For the text-containing cell, return its midpoint in [x, y] coordinate format. 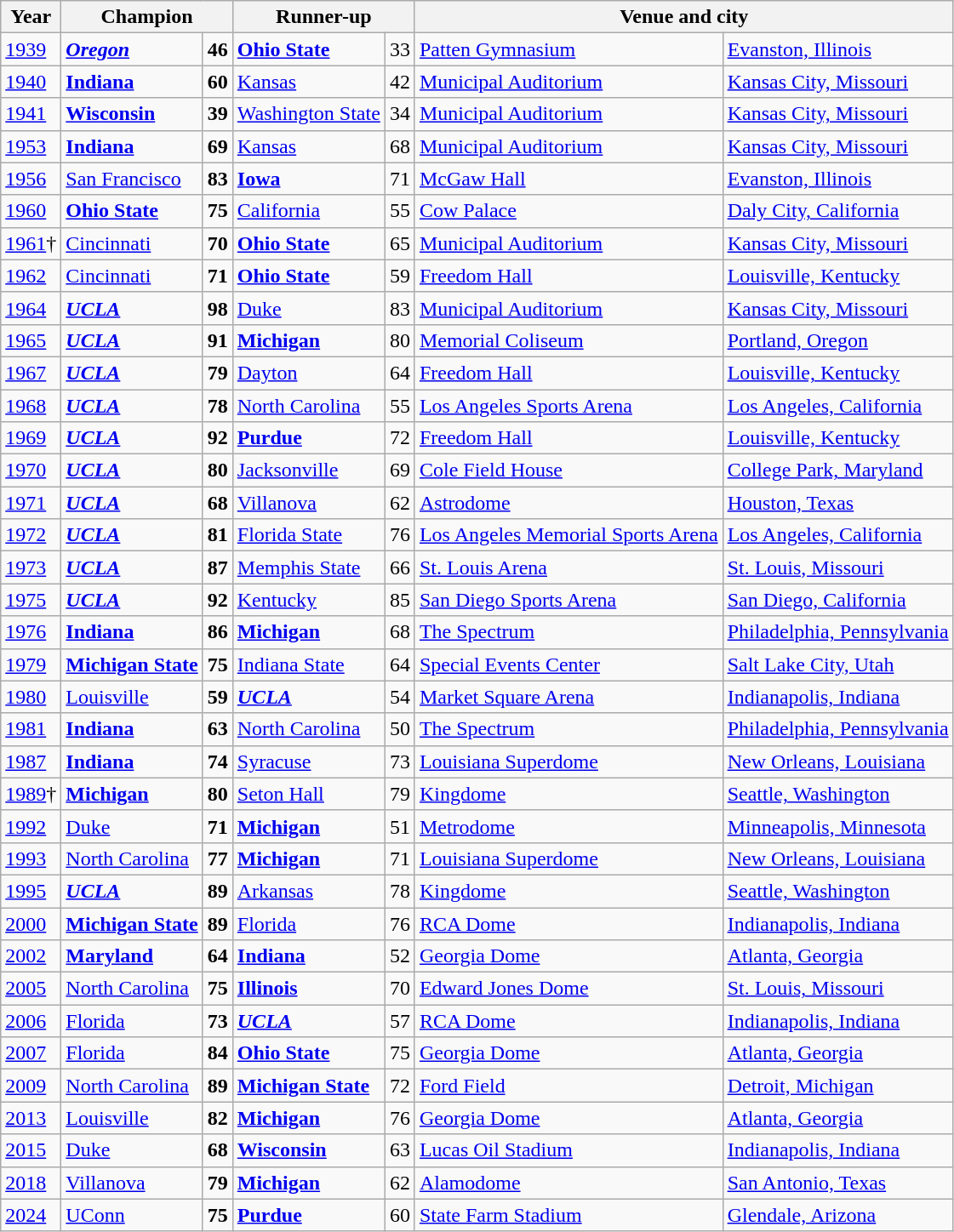
Cole Field House [568, 471]
1939 [31, 49]
Los Angeles Memorial Sports Arena [568, 535]
2018 [31, 1183]
1975 [31, 600]
51 [400, 826]
42 [400, 82]
91 [218, 340]
2006 [31, 1021]
1967 [31, 373]
Alamodome [568, 1183]
2007 [31, 1053]
Venue and city [684, 17]
39 [218, 114]
54 [400, 697]
Oregon [132, 49]
87 [218, 568]
1995 [31, 891]
Memorial Coliseum [568, 340]
Edward Jones Dome [568, 989]
1940 [31, 82]
Ford Field [568, 1086]
Detroit, Michigan [837, 1086]
1989† [31, 794]
2002 [31, 956]
52 [400, 956]
1973 [31, 568]
Indiana State [308, 664]
1987 [31, 761]
1972 [31, 535]
1992 [31, 826]
Astrodome [568, 503]
1979 [31, 664]
1961† [31, 243]
2013 [31, 1118]
Metrodome [568, 826]
2024 [31, 1215]
Runner-up [323, 17]
1980 [31, 697]
UConn [132, 1215]
2015 [31, 1150]
1971 [31, 503]
St. Louis Arena [568, 568]
Kentucky [308, 600]
San Antonio, Texas [837, 1183]
1964 [31, 308]
Daly City, California [837, 211]
1956 [31, 179]
San Francisco [132, 179]
1993 [31, 858]
Houston, Texas [837, 503]
1969 [31, 438]
1941 [31, 114]
College Park, Maryland [837, 471]
1981 [31, 729]
1968 [31, 406]
85 [400, 600]
2005 [31, 989]
Cow Palace [568, 211]
46 [218, 49]
San Diego, California [837, 600]
1962 [31, 276]
Lucas Oil Stadium [568, 1150]
66 [400, 568]
Minneapolis, Minnesota [837, 826]
1976 [31, 632]
Glendale, Arizona [837, 1215]
Seton Hall [308, 794]
1960 [31, 211]
57 [400, 1021]
Jacksonville [308, 471]
Special Events Center [568, 664]
77 [218, 858]
Portland, Oregon [837, 340]
Dayton [308, 373]
2000 [31, 923]
Illinois [308, 989]
2009 [31, 1086]
Iowa [308, 179]
Year [31, 17]
Syracuse [308, 761]
Maryland [132, 956]
San Diego Sports Arena [568, 600]
McGaw Hall [568, 179]
74 [218, 761]
Memphis State [308, 568]
82 [218, 1118]
Patten Gymnasium [568, 49]
Market Square Arena [568, 697]
Salt Lake City, Utah [837, 664]
1953 [31, 146]
34 [400, 114]
65 [400, 243]
Los Angeles Sports Arena [568, 406]
1970 [31, 471]
81 [218, 535]
50 [400, 729]
State Farm Stadium [568, 1215]
98 [218, 308]
Florida State [308, 535]
Champion [146, 17]
86 [218, 632]
Arkansas [308, 891]
California [308, 211]
Washington State [308, 114]
84 [218, 1053]
1965 [31, 340]
33 [400, 49]
